Capture the cell that displays the provided text and extract its (x, y) central coordinate. 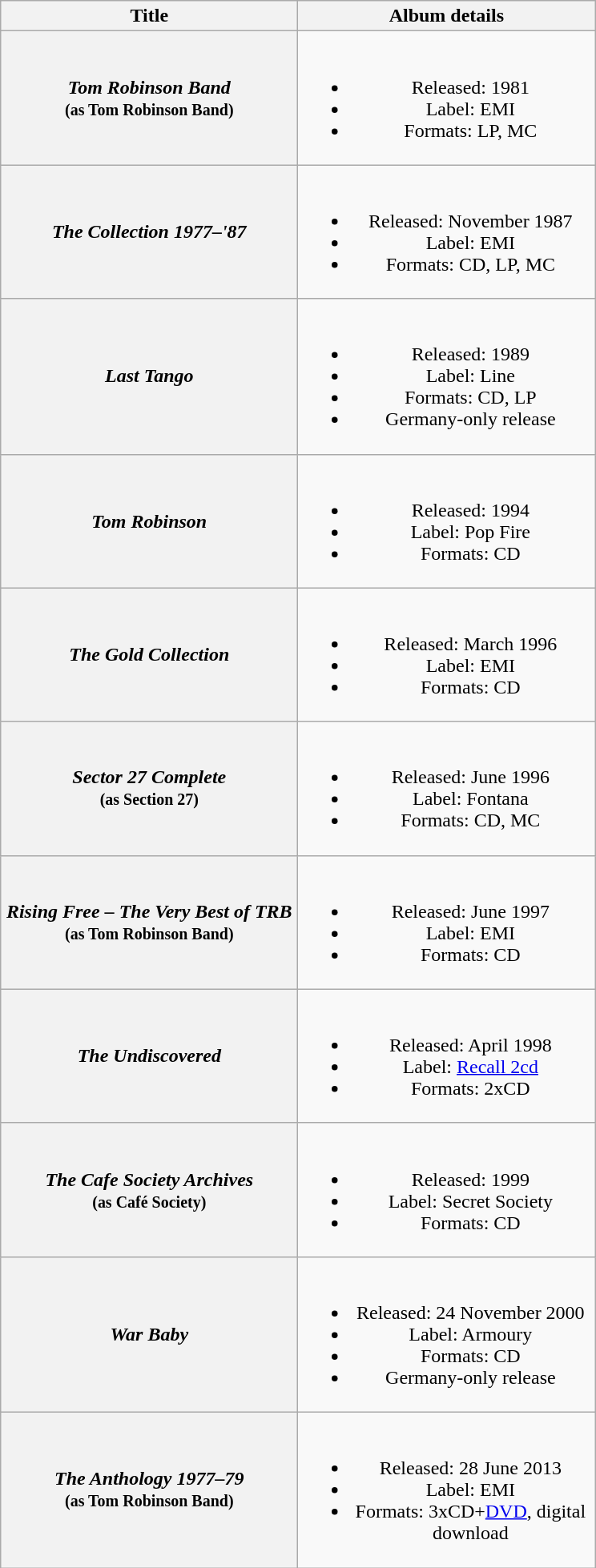
Released: 1994Label: Pop FireFormats: CD (447, 521)
Released: April 1998Label: Recall 2cdFormats: 2xCD (447, 1055)
Sector 27 Complete(as Section 27) (149, 788)
The Anthology 1977–79(as Tom Robinson Band) (149, 1490)
Last Tango (149, 376)
Tom Robinson (149, 521)
Released: March 1996Label: EMIFormats: CD (447, 655)
Album details (447, 16)
Released: 1999Label: Secret SocietyFormats: CD (447, 1190)
Released: 24 November 2000Label: ArmouryFormats: CDGermany-only release (447, 1334)
Released: June 1996Label: FontanaFormats: CD, MC (447, 788)
Rising Free – The Very Best of TRB(as Tom Robinson Band) (149, 923)
The Undiscovered (149, 1055)
Title (149, 16)
Released: 28 June 2013Label: EMIFormats: 3xCD+DVD, digital download (447, 1490)
Released: 1981Label: EMIFormats: LP, MC (447, 98)
Tom Robinson Band(as Tom Robinson Band) (149, 98)
Released: 1989Label: LineFormats: CD, LPGermany-only release (447, 376)
War Baby (149, 1334)
The Cafe Society Archives(as Café Society) (149, 1190)
Released: June 1997Label: EMIFormats: CD (447, 923)
The Gold Collection (149, 655)
Released: November 1987Label: EMIFormats: CD, LP, MC (447, 232)
The Collection 1977–'87 (149, 232)
